Find where the given text appears and provide that cell's center as (X, Y) coordinate. 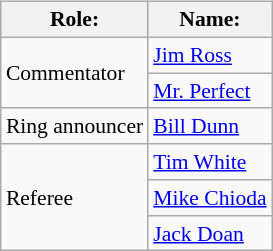
Name: (210, 20)
Mike Chioda (210, 198)
Tim White (210, 162)
Jim Ross (210, 55)
Mr. Perfect (210, 91)
Bill Dunn (210, 126)
Ring announcer (74, 126)
Referee (74, 198)
Jack Doan (210, 233)
Commentator (74, 72)
Role: (74, 20)
